Find where the given text appears and provide that cell's center as [x, y] coordinate. 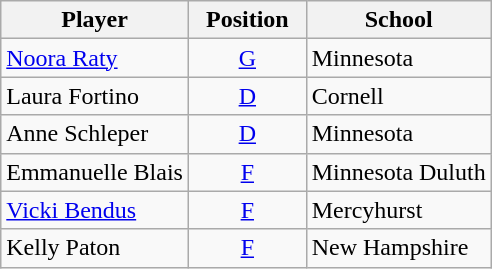
New Hampshire [398, 248]
Cornell [398, 96]
Vicki Bendus [95, 210]
Player [95, 20]
Emmanuelle Blais [95, 172]
Noora Raty [95, 58]
Kelly Paton [95, 248]
Mercyhurst [398, 210]
G [247, 58]
Laura Fortino [95, 96]
Anne Schleper [95, 134]
Minnesota Duluth [398, 172]
Position [247, 20]
School [398, 20]
